Scan for the cell matching the given text and deliver its [X, Y] coordinate at center. 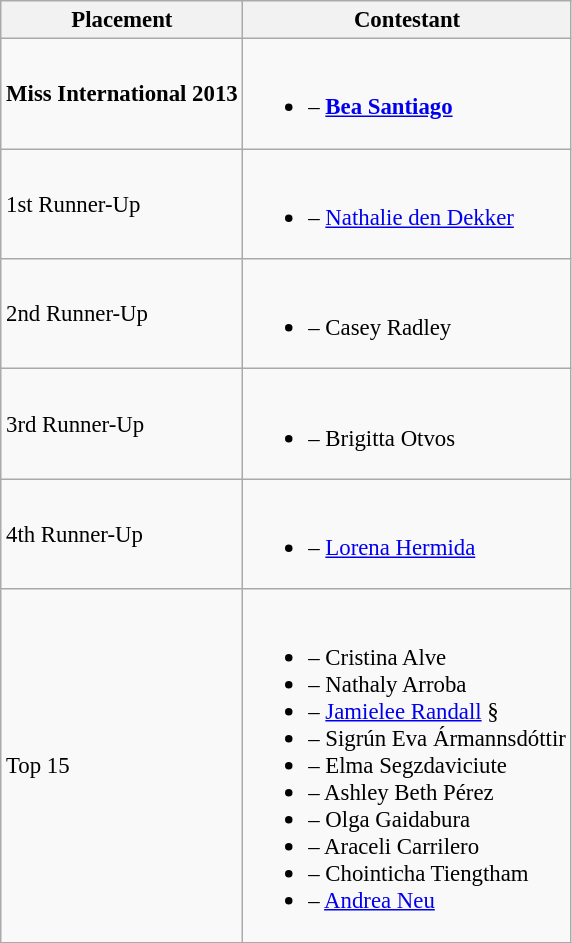
– Bea Santiago [407, 94]
3rd Runner-Up [122, 424]
– Casey Radley [407, 314]
Top 15 [122, 766]
1st Runner-Up [122, 204]
Placement [122, 20]
– Lorena Hermida [407, 534]
Miss International 2013 [122, 94]
– Nathalie den Dekker [407, 204]
– Brigitta Otvos [407, 424]
4th Runner-Up [122, 534]
2nd Runner-Up [122, 314]
Contestant [407, 20]
